Identify which cell holds the provided text, then report its (x, y) central coordinate. 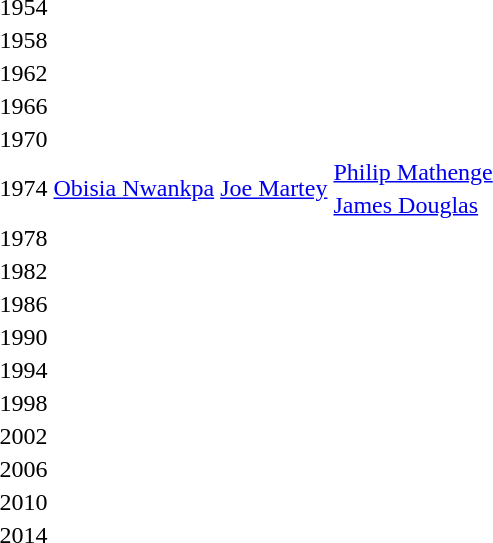
Joe Martey (274, 188)
Obisia Nwankpa (134, 188)
